Return (x, y) of the center of cell containing provided text 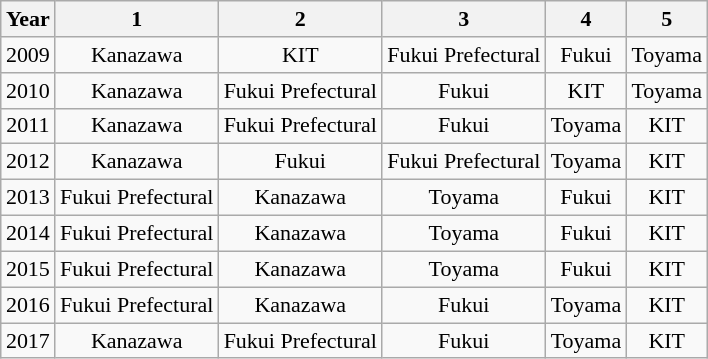
2017 (28, 340)
4 (586, 18)
2011 (28, 126)
Year (28, 18)
2015 (28, 269)
2014 (28, 233)
3 (464, 18)
2016 (28, 305)
2012 (28, 161)
2009 (28, 54)
2 (301, 18)
5 (666, 18)
1 (137, 18)
2010 (28, 90)
2013 (28, 197)
